Provide the [x, y] coordinate of the cell's center where the given text is located.  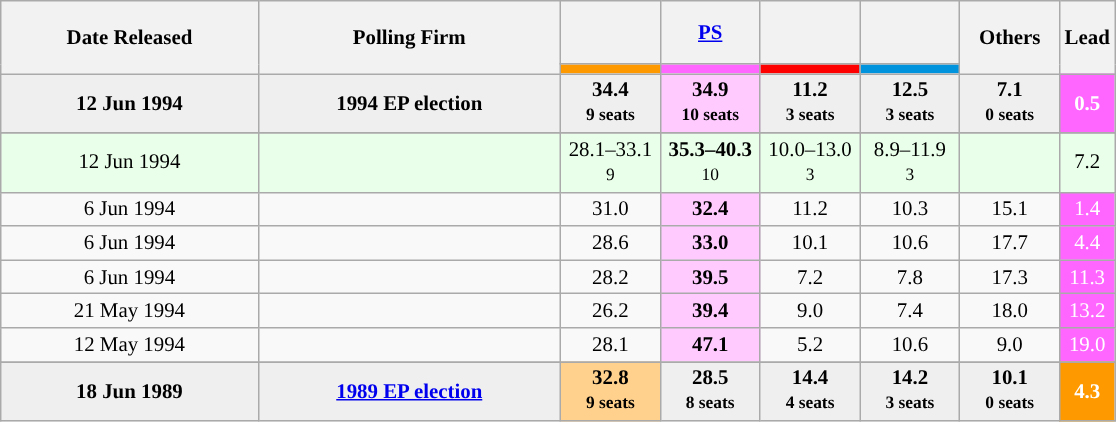
1994 EP election [409, 104]
10.1 [810, 243]
8.9–11.93 [910, 162]
28.1–33.19 [610, 162]
32.89 seats [610, 390]
35.3–40.310 [710, 162]
4.4 [1088, 243]
12.53 seats [910, 104]
28.6 [610, 243]
18 Jun 1989 [130, 390]
15.1 [1010, 209]
47.1 [710, 345]
PS [710, 32]
Polling Firm [409, 38]
21 May 1994 [130, 311]
39.5 [710, 277]
11.23 seats [810, 104]
13.2 [1088, 311]
7.10 seats [1010, 104]
Date Released [130, 38]
32.4 [710, 209]
17.7 [1010, 243]
26.2 [610, 311]
1.4 [1088, 209]
11.2 [810, 209]
34.910 seats [710, 104]
18.0 [1010, 311]
4.3 [1088, 390]
28.58 seats [710, 390]
0.5 [1088, 104]
10.10 seats [1010, 390]
28.1 [610, 345]
Lead [1088, 38]
7.8 [910, 277]
5.2 [810, 345]
1989 EP election [409, 390]
7.4 [910, 311]
14.44 seats [810, 390]
14.23 seats [910, 390]
Others [1010, 38]
10.3 [910, 209]
10.0–13.03 [810, 162]
12 May 1994 [130, 345]
19.0 [1088, 345]
34.49 seats [610, 104]
11.3 [1088, 277]
17.3 [1010, 277]
39.4 [710, 311]
33.0 [710, 243]
31.0 [610, 209]
28.2 [610, 277]
